Detect which cell encompasses the target text, then output its [X, Y] center coordinate. 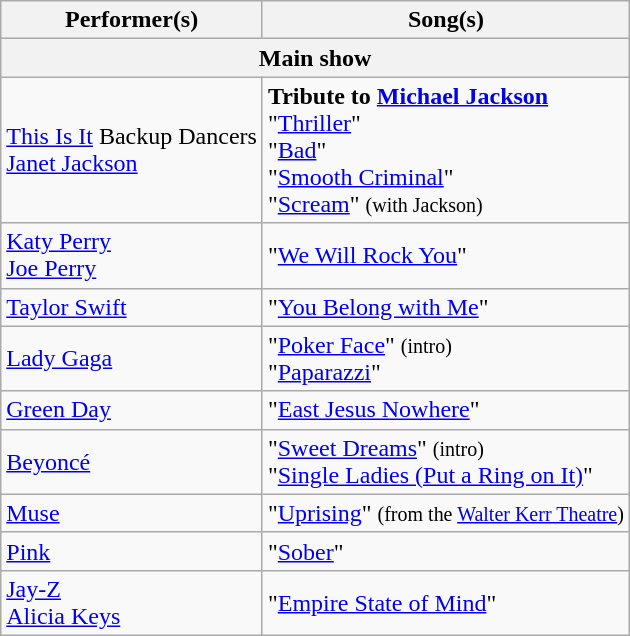
"Sweet Dreams" (intro)"Single Ladies (Put a Ring on It)" [446, 462]
"East Jesus Nowhere" [446, 410]
Katy PerryJoe Perry [132, 256]
Tribute to Michael Jackson"Thriller""Bad""Smooth Criminal""Scream" (with Jackson) [446, 150]
"Empire State of Mind" [446, 602]
Main show [316, 58]
Green Day [132, 410]
Muse [132, 513]
"Uprising" (from the Walter Kerr Theatre) [446, 513]
This Is It Backup DancersJanet Jackson [132, 150]
Beyoncé [132, 462]
"Poker Face" (intro)"Paparazzi" [446, 358]
Lady Gaga [132, 358]
Performer(s) [132, 20]
Song(s) [446, 20]
"You Belong with Me" [446, 307]
"We Will Rock You" [446, 256]
Taylor Swift [132, 307]
Pink [132, 551]
"Sober" [446, 551]
Jay-ZAlicia Keys [132, 602]
